Locate the cell with the specified text and output its [x, y] center coordinate. 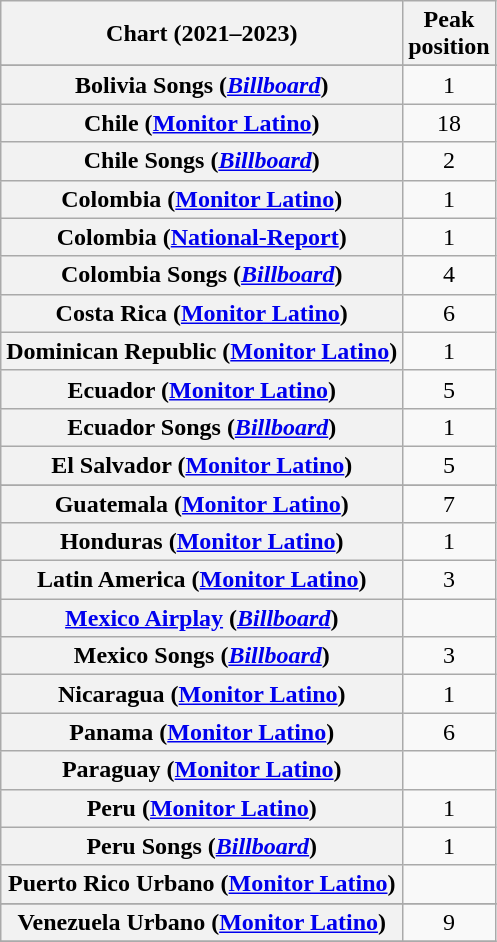
Ecuador (Monitor Latino) [202, 389]
Latin America (Monitor Latino) [202, 580]
El Salvador (Monitor Latino) [202, 465]
Chart (2021–2023) [202, 34]
Chile (Monitor Latino) [202, 123]
9 [449, 922]
Colombia (National-Report) [202, 237]
Panama (Monitor Latino) [202, 732]
Chile Songs (Billboard) [202, 161]
Peru Songs (Billboard) [202, 846]
18 [449, 123]
Colombia Songs (Billboard) [202, 275]
Dominican Republic (Monitor Latino) [202, 351]
Honduras (Monitor Latino) [202, 542]
Peru (Monitor Latino) [202, 808]
Bolivia Songs (Billboard) [202, 85]
Ecuador Songs (Billboard) [202, 427]
Peakposition [449, 34]
7 [449, 503]
2 [449, 161]
Guatemala (Monitor Latino) [202, 503]
Mexico Airplay (Billboard) [202, 618]
Paraguay (Monitor Latino) [202, 770]
Costa Rica (Monitor Latino) [202, 313]
Venezuela Urbano (Monitor Latino) [202, 922]
Colombia (Monitor Latino) [202, 199]
Puerto Rico Urbano (Monitor Latino) [202, 884]
Mexico Songs (Billboard) [202, 656]
4 [449, 275]
Nicaragua (Monitor Latino) [202, 694]
